Locate the cell with the specified text and output its (X, Y) center coordinate. 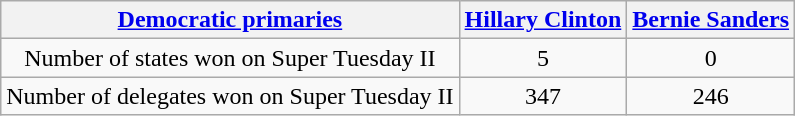
0 (711, 58)
Number of delegates won on Super Tuesday II (230, 96)
Democratic primaries (230, 20)
Number of states won on Super Tuesday II (230, 58)
Hillary Clinton (543, 20)
347 (543, 96)
Bernie Sanders (711, 20)
246 (711, 96)
5 (543, 58)
